Extract the (X, Y) coordinate from the center of the cell holding the provided text.  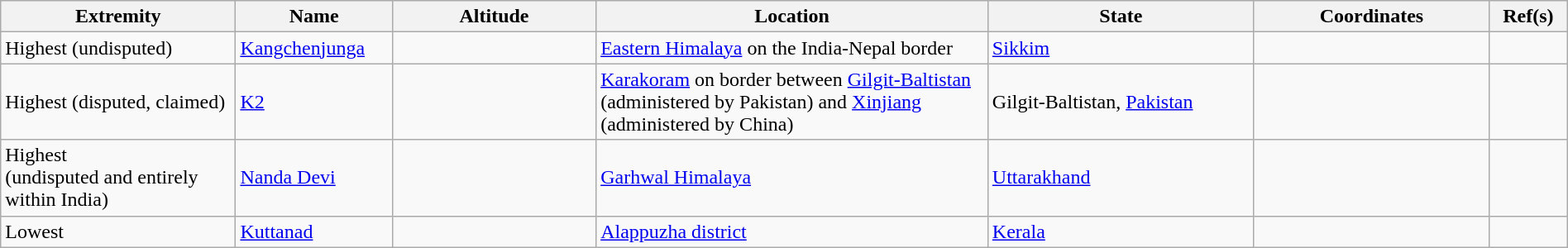
Uttarakhand (1121, 178)
Coordinates (1371, 17)
State (1121, 17)
Extremity (118, 17)
Altitude (494, 17)
Alappuzha district (792, 231)
Nanda Devi (314, 178)
Highest (disputed, claimed) (118, 102)
K2 (314, 102)
Location (792, 17)
Lowest (118, 231)
Gilgit-Baltistan, Pakistan (1121, 102)
Kerala (1121, 231)
Name (314, 17)
Highest (undisputed) (118, 48)
Kangchenjunga (314, 48)
Garhwal Himalaya (792, 178)
Highest (undisputed and entirely within India) (118, 178)
Eastern Himalaya on the India-Nepal border (792, 48)
Sikkim (1121, 48)
Kuttanad (314, 231)
Karakoram on border between Gilgit-Baltistan (administered by Pakistan) and Xinjiang (administered by China) (792, 102)
Ref(s) (1528, 17)
